Scan for the cell matching the given text and deliver its [x, y] coordinate at center. 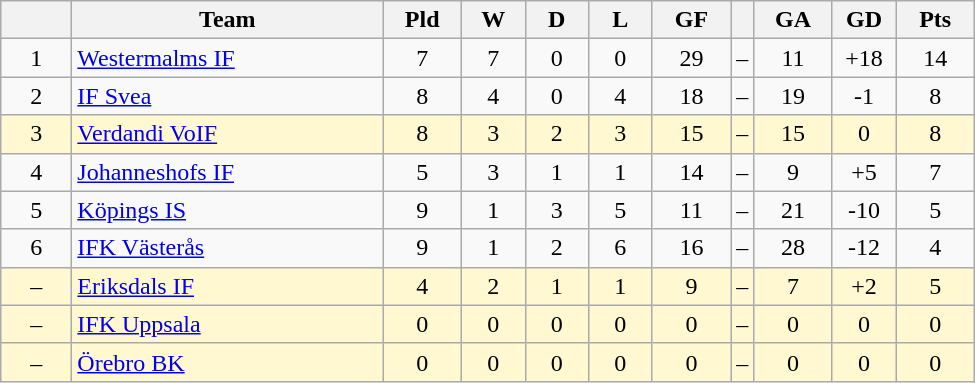
+2 [864, 286]
18 [692, 96]
L [621, 20]
GA [794, 20]
W [493, 20]
19 [794, 96]
+18 [864, 58]
-12 [864, 248]
D [557, 20]
IFK Västerås [228, 248]
Örebro BK [228, 362]
28 [794, 248]
GD [864, 20]
+5 [864, 172]
Johanneshofs IF [228, 172]
29 [692, 58]
IFK Uppsala [228, 324]
Verdandi VoIF [228, 134]
21 [794, 210]
Pld [422, 20]
GF [692, 20]
Köpings IS [228, 210]
16 [692, 248]
-1 [864, 96]
Team [228, 20]
Westermalms IF [228, 58]
Pts [936, 20]
-10 [864, 210]
IF Svea [228, 96]
Eriksdals IF [228, 286]
